From the cell containing the given text, extract its center point as (X, Y) coordinate. 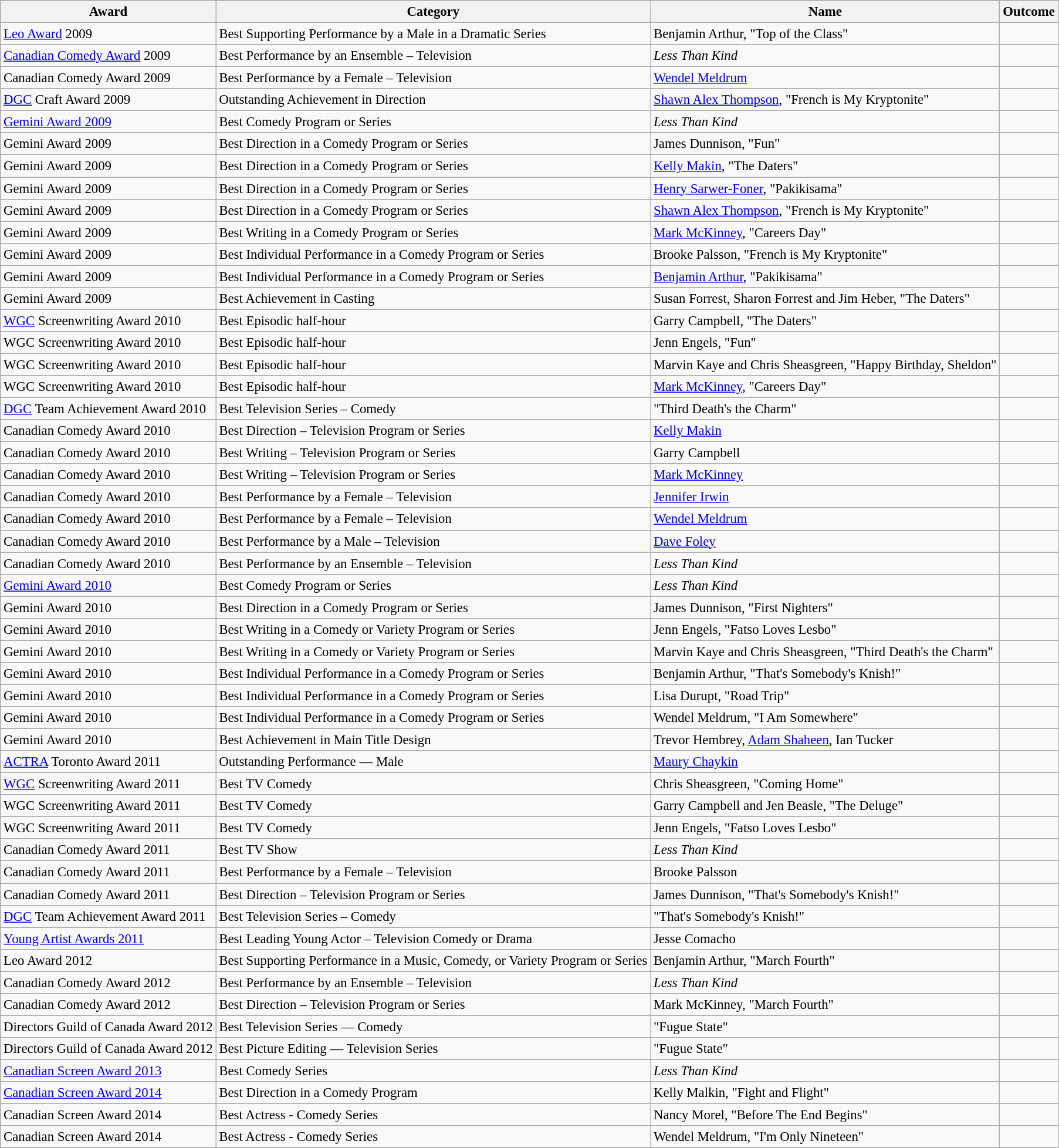
Lisa Durupt, "Road Trip" (825, 695)
Benjamin Arthur, "March Fourth" (825, 960)
Garry Campbell (825, 453)
Garry Campbell, "The Daters" (825, 320)
Best Direction in a Comedy Program (433, 1093)
Outcome (1029, 12)
Name (825, 12)
Henry Sarwer-Foner, "Pakikisama" (825, 188)
Marvin Kaye and Chris Sheasgreen, "Third Death's the Charm" (825, 651)
Award (108, 12)
Jenn Engels, "Fun" (825, 343)
Maury Chaykin (825, 762)
Marvin Kaye and Chris Sheasgreen, "Happy Birthday, Sheldon" (825, 364)
Susan Forrest, Sharon Forrest and Jim Heber, "The Daters" (825, 299)
James Dunnison, "Fun" (825, 144)
Leo Award 2009 (108, 34)
Outstanding Performance — Male (433, 762)
Outstanding Achievement in Direction (433, 100)
Benjamin Arthur, "That's Somebody's Knish!" (825, 674)
Leo Award 2012 (108, 960)
Trevor Hembrey, Adam Shaheen, Ian Tucker (825, 740)
Brooke Palsson, "French is My Kryptonite" (825, 254)
Best Television Series — Comedy (433, 1027)
Best Picture Editing — Television Series (433, 1049)
"Third Death's the Charm" (825, 409)
Nancy Morel, "Before The End Begins" (825, 1115)
Chris Sheasgreen, "Coming Home" (825, 784)
ACTRA Toronto Award 2011 (108, 762)
Wendel Meldrum, "I Am Somewhere" (825, 718)
Benjamin Arthur, "Pakikisama" (825, 276)
Best Performance by a Male – Television (433, 541)
Category (433, 12)
Brooke Palsson (825, 872)
Best Achievement in Casting (433, 299)
Mark McKinney (825, 475)
Garry Campbell and Jen Beasle, "The Deluge" (825, 806)
Best Supporting Performance by a Male in a Dramatic Series (433, 34)
Best Writing in a Comedy Program or Series (433, 232)
Best TV Show (433, 850)
Kelly Makin (825, 431)
Jennifer Irwin (825, 497)
DGC Team Achievement Award 2010 (108, 409)
Kelly Malkin, "Fight and Flight" (825, 1093)
Jesse Comacho (825, 938)
Wendel Meldrum, "I'm Only Nineteen" (825, 1137)
James Dunnison, "First Nighters" (825, 607)
"That's Somebody's Knish!" (825, 916)
Best Leading Young Actor – Television Comedy or Drama (433, 938)
DGC Craft Award 2009 (108, 100)
Kelly Makin, "The Daters" (825, 166)
Dave Foley (825, 541)
Best Comedy Series (433, 1071)
Best Achievement in Main Title Design (433, 740)
Benjamin Arthur, "Top of the Class" (825, 34)
James Dunnison, "That's Somebody's Knish!" (825, 894)
DGC Team Achievement Award 2011 (108, 916)
Canadian Screen Award 2013 (108, 1071)
Best Supporting Performance in a Music, Comedy, or Variety Program or Series (433, 960)
Young Artist Awards 2011 (108, 938)
Mark McKinney, "March Fourth" (825, 1005)
